For the text-containing cell, return its midpoint in [X, Y] coordinate format. 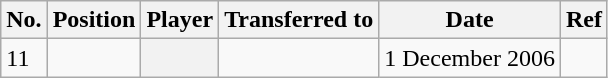
Player [180, 20]
No. [24, 20]
Ref [584, 20]
Date [470, 20]
Position [94, 20]
1 December 2006 [470, 58]
Transferred to [299, 20]
11 [24, 58]
